Identify which cell holds the provided text, then report its (x, y) central coordinate. 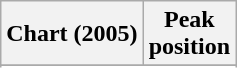
Peakposition (189, 34)
Chart (2005) (72, 34)
